Detect which cell encompasses the target text, then output its (X, Y) center coordinate. 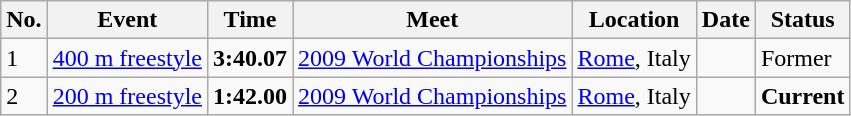
Time (250, 20)
Current (802, 96)
Status (802, 20)
Meet (432, 20)
No. (24, 20)
200 m freestyle (127, 96)
1:42.00 (250, 96)
Event (127, 20)
Location (634, 20)
2 (24, 96)
3:40.07 (250, 58)
400 m freestyle (127, 58)
1 (24, 58)
Date (726, 20)
Former (802, 58)
